Output the [x, y] coordinate of the center of the cell containing the given text.  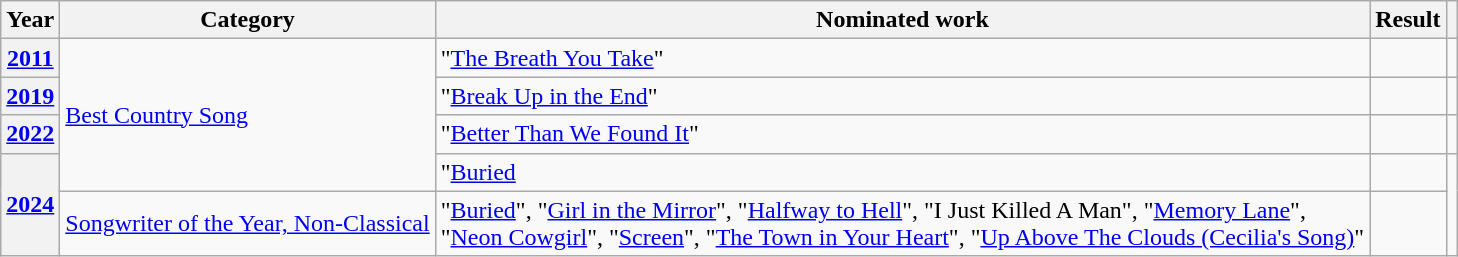
2019 [30, 96]
2024 [30, 204]
2022 [30, 134]
"Break Up in the End" [902, 96]
"The Breath You Take" [902, 58]
Category [248, 20]
Songwriter of the Year, Non-Classical [248, 224]
2011 [30, 58]
Best Country Song [248, 115]
Nominated work [902, 20]
"Buried [902, 172]
Year [30, 20]
Result [1408, 20]
"Better Than We Found It" [902, 134]
